Identify which cell holds the provided text, then report its [X, Y] central coordinate. 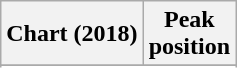
Peakposition [189, 34]
Chart (2018) [72, 34]
